Return [X, Y] of the center of cell containing provided text 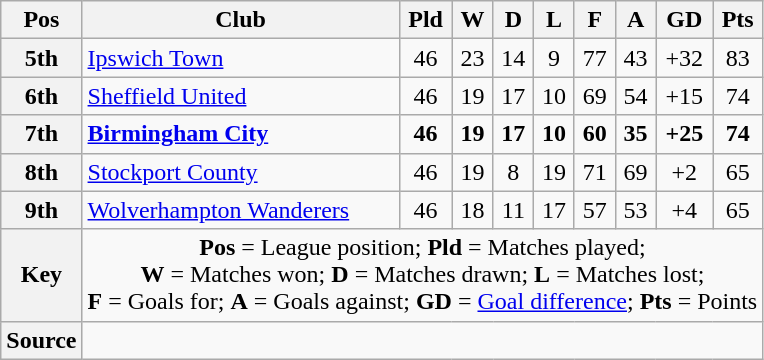
Pos [42, 20]
8th [42, 172]
54 [636, 96]
6th [42, 96]
+32 [684, 58]
Ipswich Town [240, 58]
+25 [684, 134]
43 [636, 58]
Club [240, 20]
Stockport County [240, 172]
7th [42, 134]
+4 [684, 210]
+2 [684, 172]
GD [684, 20]
53 [636, 210]
9 [554, 58]
14 [514, 58]
Pts [738, 20]
W [472, 20]
D [514, 20]
9th [42, 210]
18 [472, 210]
Pld [426, 20]
71 [594, 172]
Wolverhampton Wanderers [240, 210]
L [554, 20]
+15 [684, 96]
Source [42, 340]
Key [42, 275]
Birmingham City [240, 134]
11 [514, 210]
35 [636, 134]
5th [42, 58]
83 [738, 58]
8 [514, 172]
A [636, 20]
F [594, 20]
57 [594, 210]
Sheffield United [240, 96]
23 [472, 58]
60 [594, 134]
77 [594, 58]
